From the cell containing the given text, extract its center point as [x, y] coordinate. 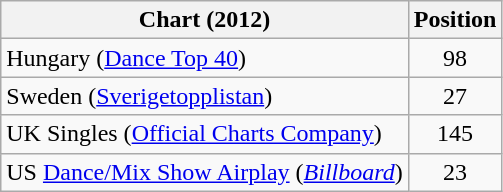
23 [455, 172]
Position [455, 20]
Sweden (Sverigetopplistan) [204, 96]
US Dance/Mix Show Airplay (Billboard) [204, 172]
Hungary (Dance Top 40) [204, 58]
145 [455, 134]
UK Singles (Official Charts Company) [204, 134]
Chart (2012) [204, 20]
98 [455, 58]
27 [455, 96]
